For the text-containing cell, return its midpoint in [x, y] coordinate format. 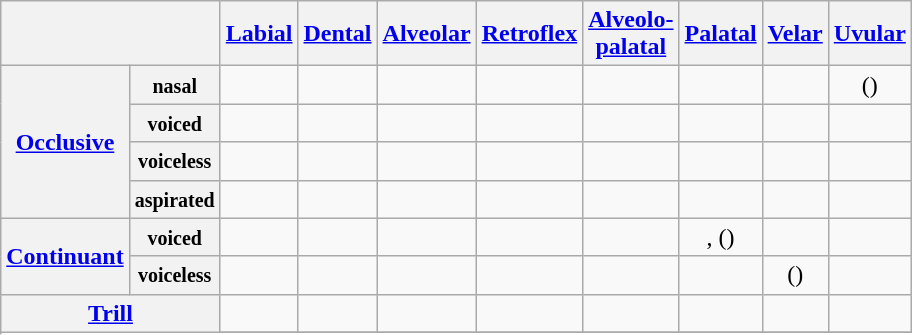
Dental [338, 34]
, () [720, 237]
Trill [110, 313]
Retroflex [530, 34]
aspirated [174, 199]
Uvular [870, 34]
Labial [259, 34]
Alveolo-palatal [631, 34]
Alveolar [426, 34]
nasal [174, 85]
Palatal [720, 34]
Occlusive [65, 142]
Continuant [65, 256]
Velar [795, 34]
